Extract the (X, Y) coordinate from the center of the cell holding the provided text.  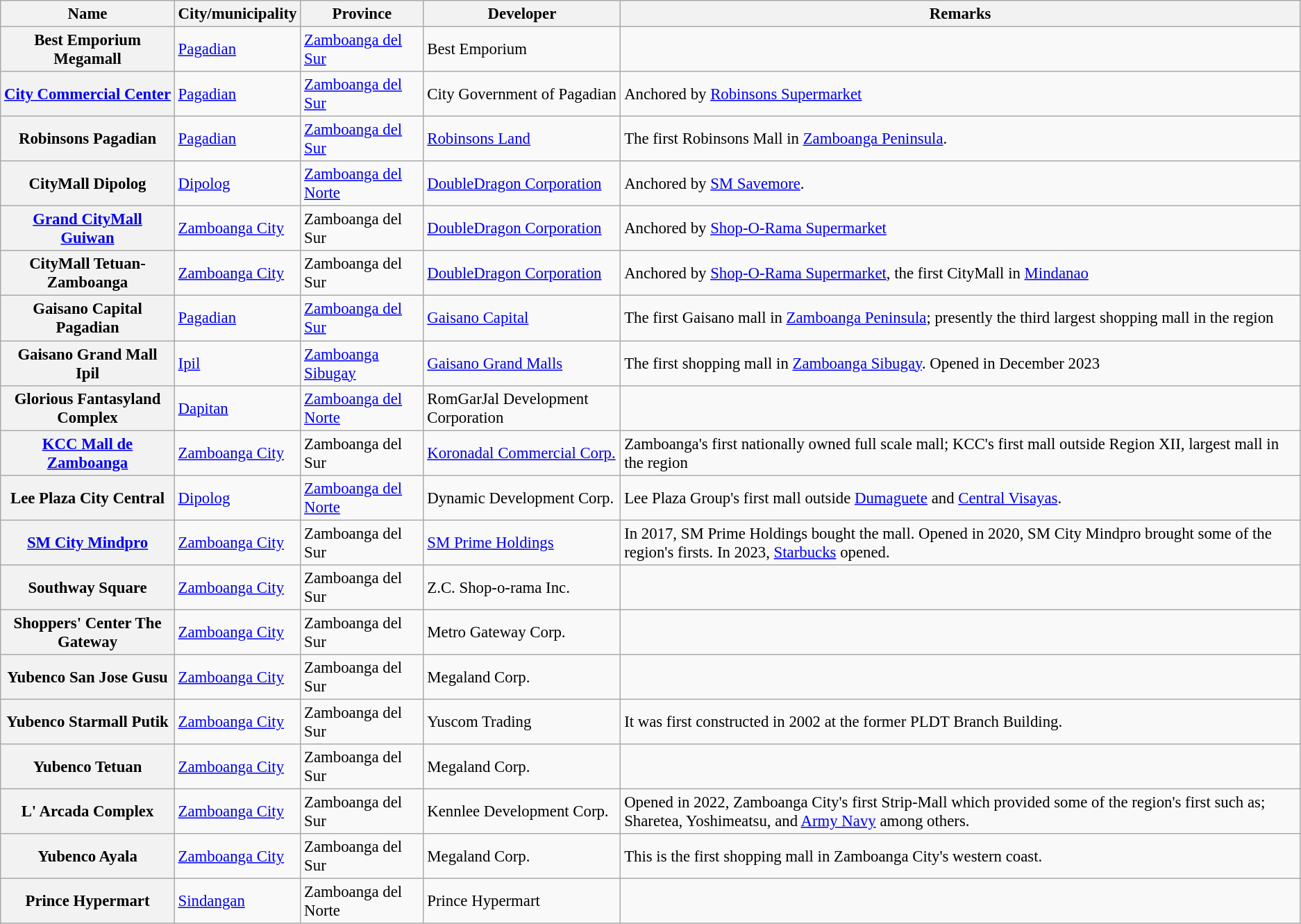
KCC Mall de Zamboanga (87, 453)
Best Emporium (522, 50)
Remarks (961, 14)
Lee Plaza Group's first mall outside Dumaguete and Central Visayas. (961, 497)
Shoppers' Center The Gateway (87, 632)
Gaisano Grand Malls (522, 364)
CityMall Tetuan-Zamboanga (87, 274)
Yubenco Tetuan (87, 766)
Yuscom Trading (522, 722)
Gaisano Capital (522, 318)
Koronadal Commercial Corp. (522, 453)
Gaisano Grand Mall Ipil (87, 364)
Robinsons Pagadian (87, 139)
City Government of Pagadian (522, 94)
CityMall Dipolog (87, 183)
Anchored by Shop-O-Rama Supermarket (961, 229)
Anchored by Robinsons Supermarket (961, 94)
Yubenco Ayala (87, 857)
Developer (522, 14)
RomGarJal Development Corporation (522, 408)
Robinsons Land (522, 139)
Best Emporium Megamall (87, 50)
Ipil (237, 364)
Yubenco San Jose Gusu (87, 678)
Kennlee Development Corp. (522, 812)
City/municipality (237, 14)
Yubenco Starmall Putik (87, 722)
The first Robinsons Mall in Zamboanga Peninsula. (961, 139)
Dapitan (237, 408)
Zamboanga Sibugay (362, 364)
SM City Mindpro (87, 543)
The first Gaisano mall in Zamboanga Peninsula; presently the third largest shopping mall in the region (961, 318)
Anchored by Shop-O-Rama Supermarket, the first CityMall in Mindanao (961, 274)
Name (87, 14)
SM Prime Holdings (522, 543)
Anchored by SM Savemore. (961, 183)
Zamboanga's first nationally owned full scale mall; KCC's first mall outside Region XII, largest mall in the region (961, 453)
It was first constructed in 2002 at the former PLDT Branch Building. (961, 722)
Dynamic Development Corp. (522, 497)
In 2017, SM Prime Holdings bought the mall. Opened in 2020, SM City Mindpro brought some of the region's firsts. In 2023, Starbucks opened. (961, 543)
Grand CityMall Guiwan (87, 229)
Sindangan (237, 901)
Gaisano Capital Pagadian (87, 318)
Metro Gateway Corp. (522, 632)
Lee Plaza City Central (87, 497)
Southway Square (87, 587)
Province (362, 14)
L' Arcada Complex (87, 812)
Glorious Fantasyland Complex (87, 408)
City Commercial Center (87, 94)
The first shopping mall in Zamboanga Sibugay. Opened in December 2023 (961, 364)
Z.C. Shop-o-rama Inc. (522, 587)
This is the first shopping mall in Zamboanga City's western coast. (961, 857)
